Scan for the cell matching the given text and deliver its (x, y) coordinate at center. 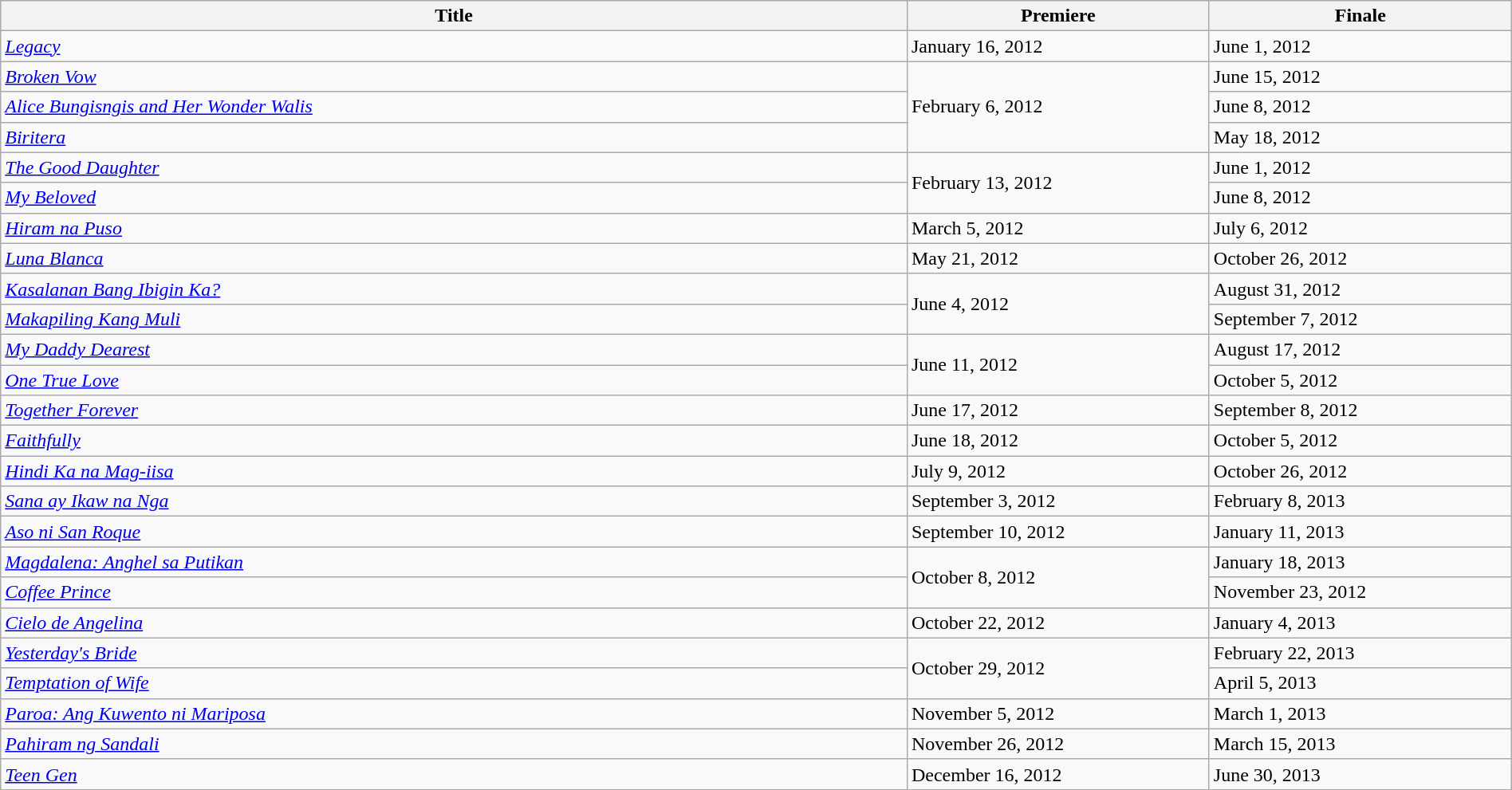
March 1, 2013 (1360, 713)
September 8, 2012 (1360, 411)
February 22, 2013 (1360, 653)
March 5, 2012 (1057, 228)
February 6, 2012 (1057, 107)
June 4, 2012 (1057, 304)
June 15, 2012 (1360, 77)
Title (455, 16)
June 11, 2012 (1057, 364)
Cielo de Angelina (455, 623)
September 10, 2012 (1057, 532)
May 18, 2012 (1360, 137)
Sana ay Ikaw na Nga (455, 501)
Biritera (455, 137)
September 7, 2012 (1360, 319)
January 4, 2013 (1360, 623)
Premiere (1057, 16)
May 21, 2012 (1057, 258)
Paroa: Ang Kuwento ni Mariposa (455, 713)
Together Forever (455, 411)
July 6, 2012 (1360, 228)
Aso ni San Roque (455, 532)
Coffee Prince (455, 592)
June 17, 2012 (1057, 411)
November 26, 2012 (1057, 744)
Luna Blanca (455, 258)
Broken Vow (455, 77)
June 30, 2013 (1360, 774)
February 13, 2012 (1057, 183)
The Good Daughter (455, 167)
November 23, 2012 (1360, 592)
Pahiram ng Sandali (455, 744)
October 22, 2012 (1057, 623)
Hindi Ka na Mag-iisa (455, 471)
Hiram na Puso (455, 228)
Finale (1360, 16)
June 18, 2012 (1057, 441)
November 5, 2012 (1057, 713)
January 18, 2013 (1360, 562)
Kasalanan Bang Ibigin Ka? (455, 289)
January 11, 2013 (1360, 532)
October 8, 2012 (1057, 577)
August 17, 2012 (1360, 349)
October 29, 2012 (1057, 668)
Faithfully (455, 441)
April 5, 2013 (1360, 683)
February 8, 2013 (1360, 501)
My Beloved (455, 198)
July 9, 2012 (1057, 471)
Legacy (455, 46)
Teen Gen (455, 774)
Yesterday's Bride (455, 653)
Temptation of Wife (455, 683)
Makapiling Kang Muli (455, 319)
Alice Bungisngis and Her Wonder Walis (455, 107)
One True Love (455, 380)
January 16, 2012 (1057, 46)
Magdalena: Anghel sa Putikan (455, 562)
December 16, 2012 (1057, 774)
August 31, 2012 (1360, 289)
My Daddy Dearest (455, 349)
September 3, 2012 (1057, 501)
March 15, 2013 (1360, 744)
